Output the [X, Y] coordinate of the center of the cell containing the given text.  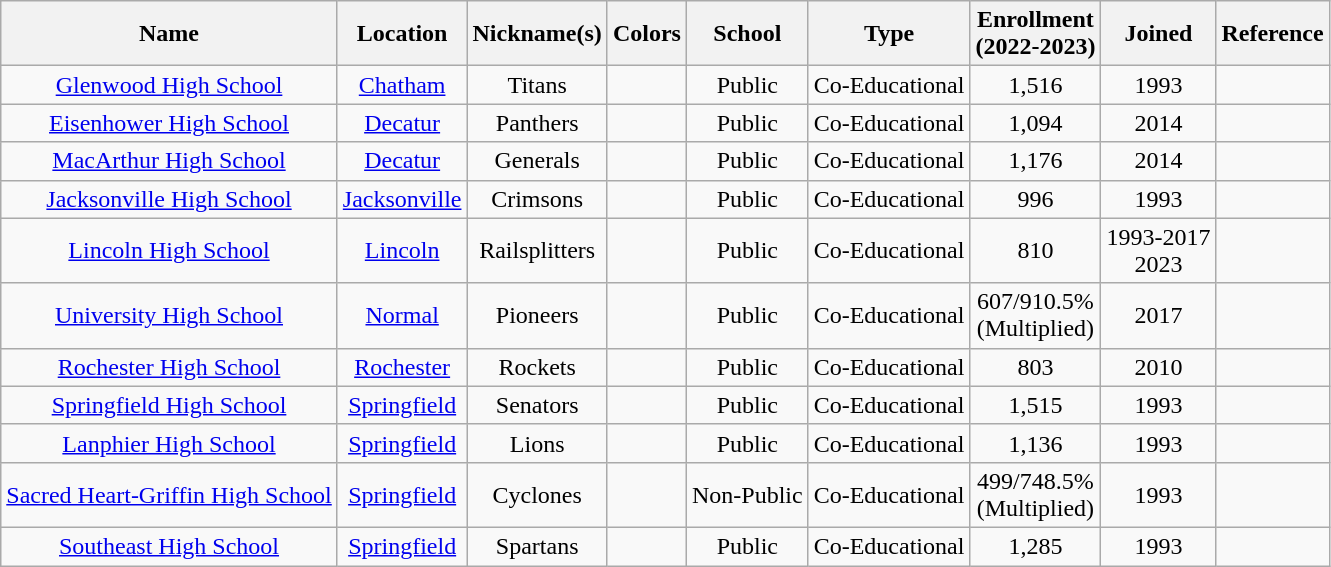
1993-2017 2023 [1158, 250]
Generals [537, 161]
Enrollment(2022-2023) [1036, 34]
Joined [1158, 34]
MacArthur High School [170, 161]
Type [889, 34]
Crimsons [537, 199]
2010 [1158, 367]
499/748.5%(Multiplied) [1036, 494]
1,516 [1036, 85]
2017 [1158, 316]
Chatham [402, 85]
Location [402, 34]
1,094 [1036, 123]
Eisenhower High School [170, 123]
Normal [402, 316]
Glenwood High School [170, 85]
Rochester [402, 367]
Lincoln High School [170, 250]
Jacksonville [402, 199]
Titans [537, 85]
1,515 [1036, 405]
Lions [537, 443]
Pioneers [537, 316]
Rochester High School [170, 367]
Sacred Heart-Griffin High School [170, 494]
Colors [646, 34]
803 [1036, 367]
Non-Public [747, 494]
1,136 [1036, 443]
Lincoln [402, 250]
Cyclones [537, 494]
996 [1036, 199]
Senators [537, 405]
Lanphier High School [170, 443]
810 [1036, 250]
Springfield High School [170, 405]
1,285 [1036, 546]
Railsplitters [537, 250]
Jacksonville High School [170, 199]
1,176 [1036, 161]
Reference [1272, 34]
School [747, 34]
Panthers [537, 123]
University High School [170, 316]
Rockets [537, 367]
Nickname(s) [537, 34]
Spartans [537, 546]
Southeast High School [170, 546]
607/910.5%(Multiplied) [1036, 316]
Name [170, 34]
